Identify which cell holds the provided text, then report its [x, y] central coordinate. 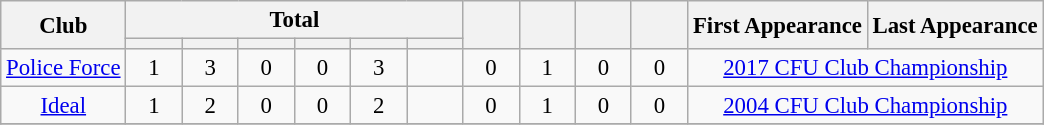
Police Force [64, 68]
2017 CFU Club Championship [866, 68]
Club [64, 25]
Last Appearance [955, 25]
Ideal [64, 106]
2004 CFU Club Championship [866, 106]
First Appearance [778, 25]
Total [294, 20]
